Return the [X, Y] coordinate for the center point of the cell that contains the specified text.  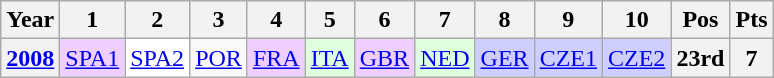
2008 [30, 58]
9 [568, 20]
8 [504, 20]
Pos [700, 20]
POR [219, 58]
GER [504, 58]
CZE2 [637, 58]
2 [158, 20]
NED [445, 58]
ITA [330, 58]
SPA1 [92, 58]
6 [384, 20]
3 [219, 20]
SPA2 [158, 58]
FRA [276, 58]
23rd [700, 58]
4 [276, 20]
Pts [752, 20]
10 [637, 20]
CZE1 [568, 58]
Year [30, 20]
5 [330, 20]
1 [92, 20]
GBR [384, 58]
